Search for the cell housing the specified text and yield its [x, y] center coordinate. 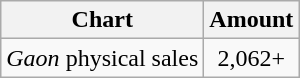
Chart [102, 20]
2,062+ [252, 58]
Gaon physical sales [102, 58]
Amount [252, 20]
